Find where the given text appears and provide that cell's center as [X, Y] coordinate. 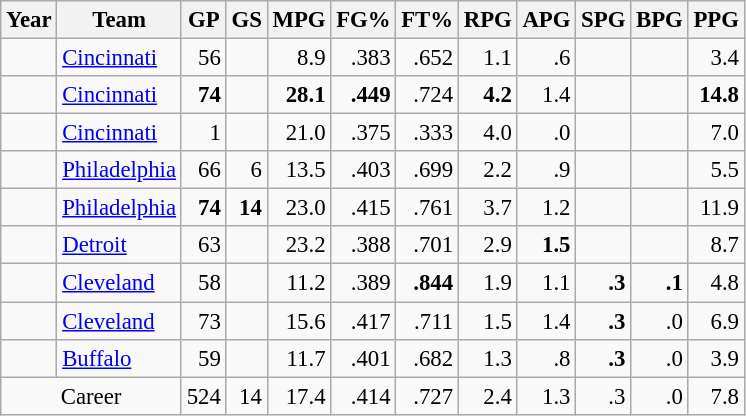
Buffalo [119, 358]
14.8 [716, 95]
.414 [364, 396]
21.0 [299, 133]
.8 [546, 358]
PPG [716, 20]
4.8 [716, 283]
GS [246, 20]
.682 [428, 358]
6 [246, 170]
.415 [364, 208]
2.4 [488, 396]
63 [204, 245]
23.2 [299, 245]
58 [204, 283]
.403 [364, 170]
Detroit [119, 245]
GP [204, 20]
Career [92, 396]
3.4 [716, 58]
7.8 [716, 396]
.388 [364, 245]
.333 [428, 133]
11.9 [716, 208]
23.0 [299, 208]
.727 [428, 396]
Team [119, 20]
.6 [546, 58]
.389 [364, 283]
3.9 [716, 358]
1 [204, 133]
SPG [604, 20]
4.2 [488, 95]
5.5 [716, 170]
.724 [428, 95]
Year [29, 20]
6.9 [716, 321]
.761 [428, 208]
3.7 [488, 208]
APG [546, 20]
56 [204, 58]
7.0 [716, 133]
.9 [546, 170]
524 [204, 396]
15.6 [299, 321]
59 [204, 358]
.417 [364, 321]
.449 [364, 95]
.383 [364, 58]
66 [204, 170]
8.7 [716, 245]
73 [204, 321]
MPG [299, 20]
28.1 [299, 95]
4.0 [488, 133]
.1 [660, 283]
17.4 [299, 396]
8.9 [299, 58]
11.2 [299, 283]
13.5 [299, 170]
.844 [428, 283]
2.2 [488, 170]
.375 [364, 133]
1.2 [546, 208]
.711 [428, 321]
.652 [428, 58]
BPG [660, 20]
.699 [428, 170]
11.7 [299, 358]
RPG [488, 20]
FT% [428, 20]
FG% [364, 20]
.401 [364, 358]
.701 [428, 245]
2.9 [488, 245]
1.9 [488, 283]
